Identify which cell holds the provided text, then report its (X, Y) central coordinate. 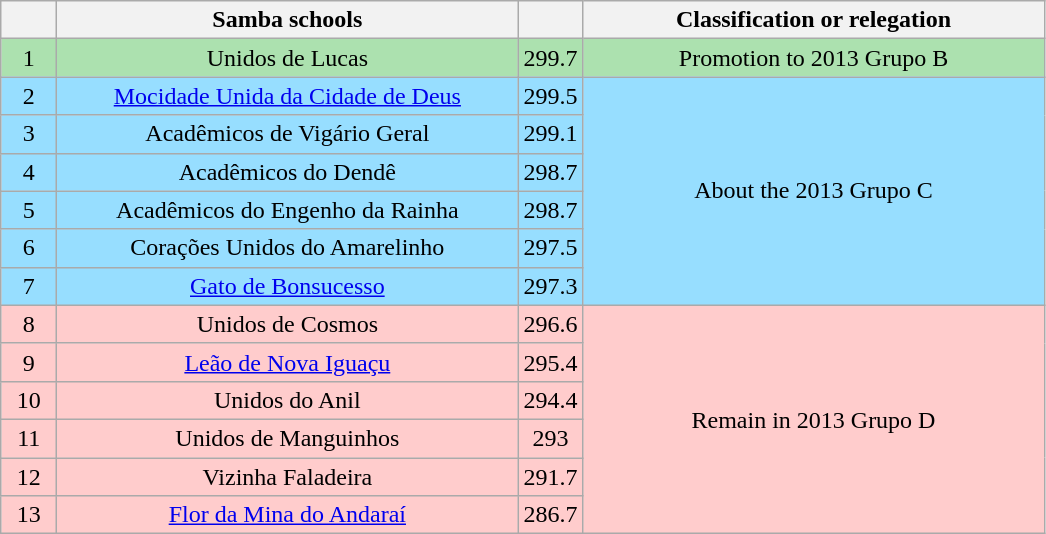
296.6 (550, 324)
Flor da Mina do Andaraí (288, 515)
9 (29, 362)
2 (29, 96)
About the 2013 Grupo C (814, 191)
Corações Unidos do Amarelinho (288, 248)
295.4 (550, 362)
299.7 (550, 58)
11 (29, 438)
10 (29, 400)
286.7 (550, 515)
Classification or relegation (814, 20)
Mocidade Unida da Cidade de Deus (288, 96)
Leão de Nova Iguaçu (288, 362)
Gato de Bonsucesso (288, 286)
291.7 (550, 477)
Promotion to 2013 Grupo B (814, 58)
3 (29, 134)
12 (29, 477)
5 (29, 210)
1 (29, 58)
13 (29, 515)
Unidos de Lucas (288, 58)
293 (550, 438)
Samba schools (288, 20)
297.5 (550, 248)
Acadêmicos do Engenho da Rainha (288, 210)
294.4 (550, 400)
Unidos de Cosmos (288, 324)
Acadêmicos do Dendê (288, 172)
Unidos do Anil (288, 400)
6 (29, 248)
4 (29, 172)
299.5 (550, 96)
299.1 (550, 134)
Unidos de Manguinhos (288, 438)
Remain in 2013 Grupo D (814, 419)
Vizinha Faladeira (288, 477)
297.3 (550, 286)
8 (29, 324)
Acadêmicos de Vigário Geral (288, 134)
7 (29, 286)
